Detect which cell encompasses the target text, then output its (x, y) center coordinate. 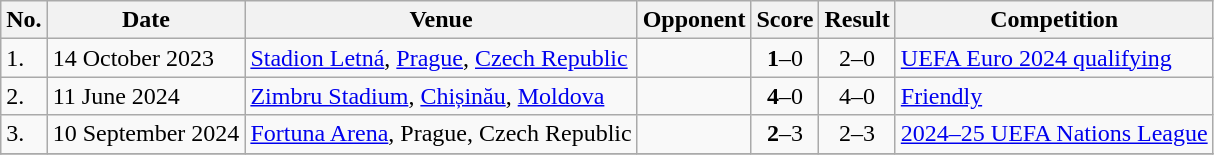
Fortuna Arena, Prague, Czech Republic (441, 134)
1–0 (785, 58)
2024–25 UEFA Nations League (1054, 134)
Opponent (694, 20)
Friendly (1054, 96)
1. (24, 58)
2–0 (857, 58)
10 September 2024 (146, 134)
No. (24, 20)
Zimbru Stadium, Chișinău, Moldova (441, 96)
Score (785, 20)
Competition (1054, 20)
UEFA Euro 2024 qualifying (1054, 58)
Result (857, 20)
3. (24, 134)
2. (24, 96)
14 October 2023 (146, 58)
Date (146, 20)
Stadion Letná, Prague, Czech Republic (441, 58)
Venue (441, 20)
11 June 2024 (146, 96)
